Search for the cell housing the specified text and yield its [x, y] center coordinate. 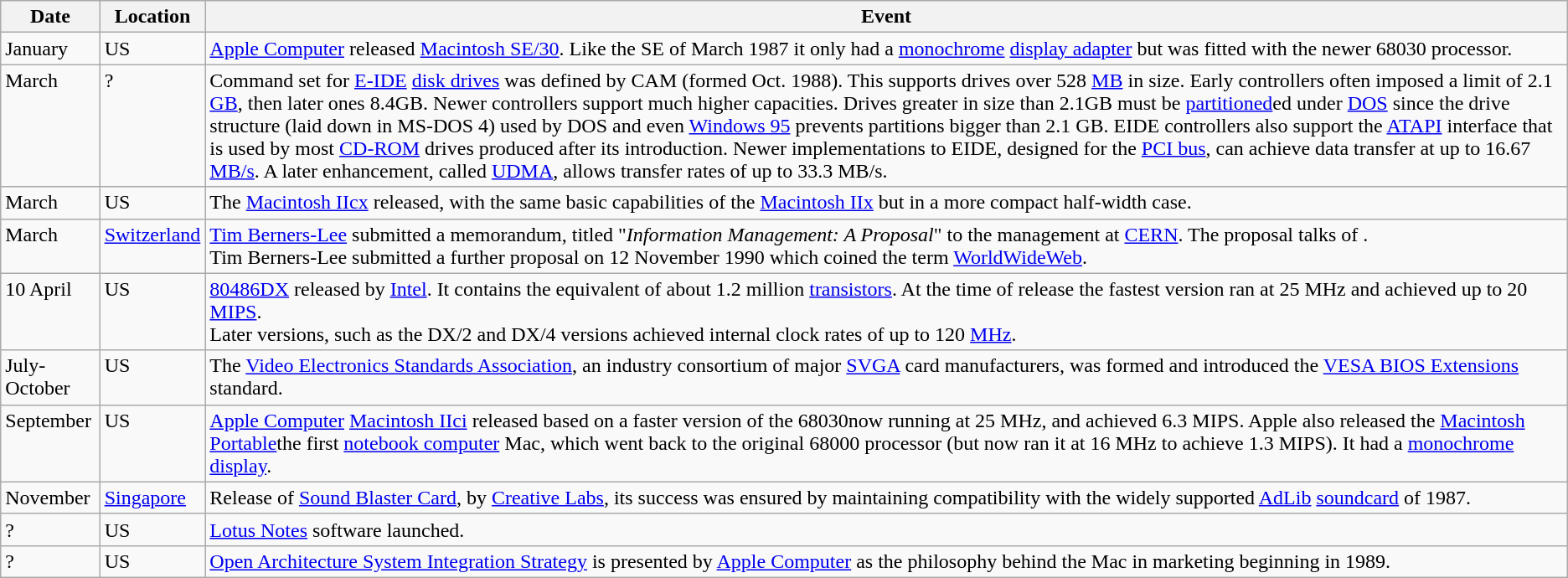
Lotus Notes software launched. [886, 529]
Location [152, 17]
Switzerland [152, 246]
January [50, 49]
The Macintosh IIcx released, with the same basic capabilities of the Macintosh IIx but in a more compact half-width case. [886, 203]
Date [50, 17]
10 April [50, 312]
July-October [50, 377]
Singapore [152, 498]
Open Architecture System Integration Strategy is presented by Apple Computer as the philosophy behind the Mac in marketing beginning in 1989. [886, 561]
Event [886, 17]
November [50, 498]
September [50, 443]
